Output the (x, y) coordinate of the center of the cell containing the given text.  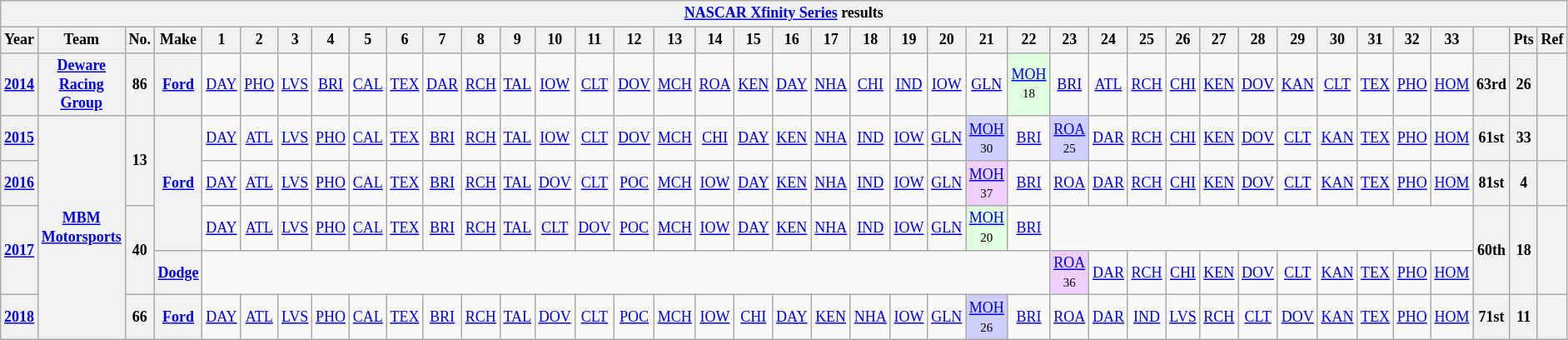
MOH30 (988, 138)
ROA25 (1069, 138)
Year (20, 40)
10 (555, 40)
24 (1109, 40)
20 (947, 40)
MOH20 (988, 228)
MBM Motorsports (82, 227)
61st (1492, 138)
NASCAR Xfinity Series results (784, 13)
27 (1219, 40)
8 (480, 40)
16 (792, 40)
2014 (20, 84)
ROA36 (1069, 272)
12 (635, 40)
MOH37 (988, 183)
29 (1297, 40)
32 (1412, 40)
No. (140, 40)
81st (1492, 183)
2016 (20, 183)
19 (909, 40)
2 (260, 40)
63rd (1492, 84)
MOH18 (1029, 84)
1 (222, 40)
40 (140, 250)
22 (1029, 40)
Deware Racing Group (82, 84)
86 (140, 84)
MOH26 (988, 317)
Dodge (178, 272)
14 (714, 40)
23 (1069, 40)
Ref (1552, 40)
9 (517, 40)
71st (1492, 317)
6 (405, 40)
7 (443, 40)
21 (988, 40)
Make (178, 40)
Team (82, 40)
5 (368, 40)
66 (140, 317)
31 (1376, 40)
25 (1147, 40)
60th (1492, 250)
30 (1337, 40)
2018 (20, 317)
28 (1258, 40)
2017 (20, 250)
17 (831, 40)
3 (295, 40)
Pts (1524, 40)
2015 (20, 138)
15 (754, 40)
